Locate the cell with the specified text and output its (X, Y) center coordinate. 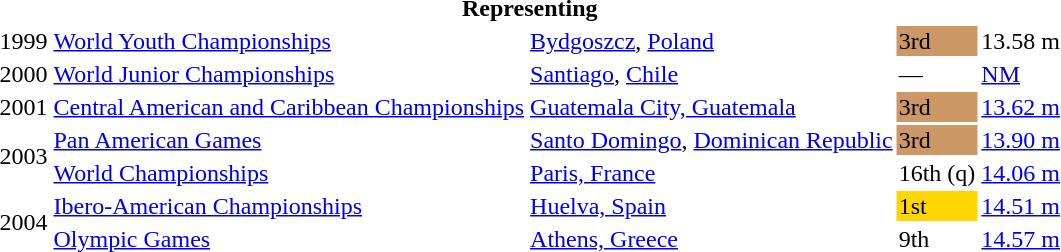
Central American and Caribbean Championships (289, 107)
Guatemala City, Guatemala (712, 107)
World Championships (289, 173)
Pan American Games (289, 140)
Santiago, Chile (712, 74)
Santo Domingo, Dominican Republic (712, 140)
16th (q) (937, 173)
World Youth Championships (289, 41)
Bydgoszcz, Poland (712, 41)
1st (937, 206)
Huelva, Spain (712, 206)
Ibero-American Championships (289, 206)
World Junior Championships (289, 74)
Paris, France (712, 173)
— (937, 74)
